Output the (X, Y) coordinate of the center of the cell containing the given text.  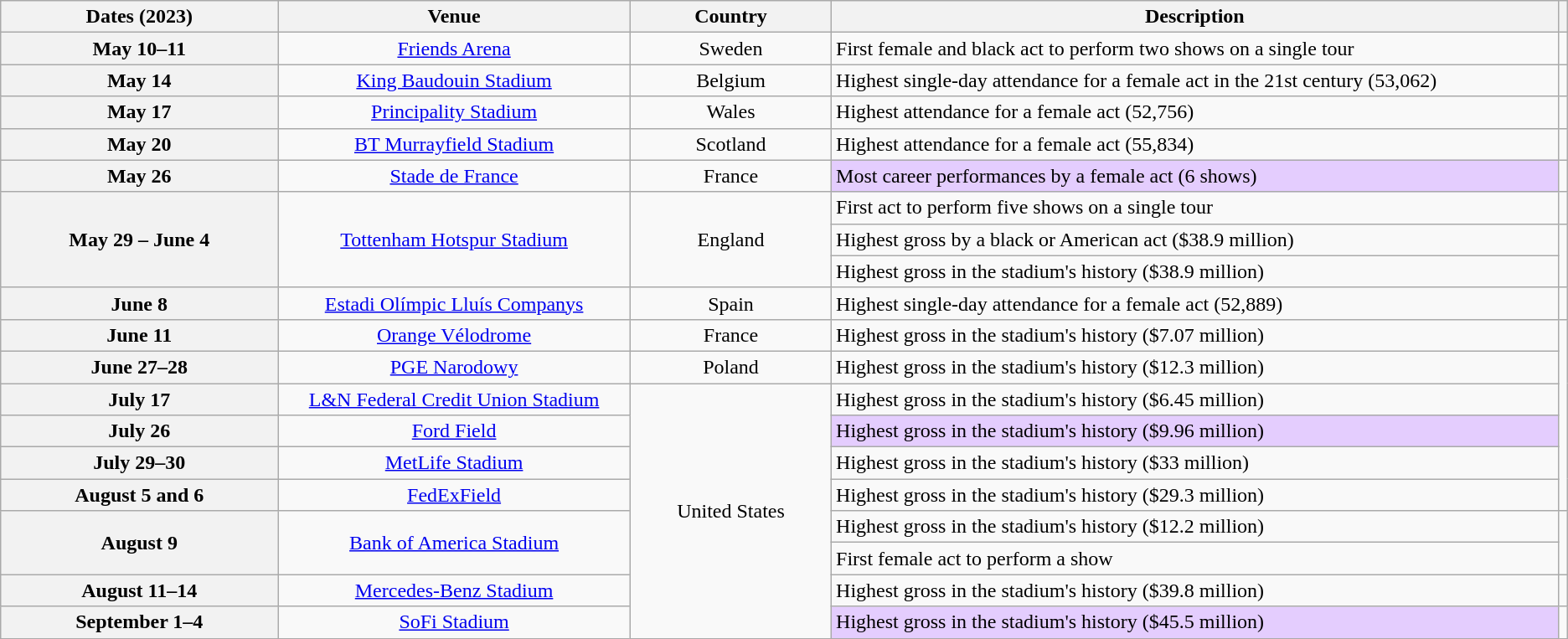
Dates (2023) (139, 17)
King Baudouin Stadium (454, 80)
England (730, 240)
Highest gross in the stadium's history ($39.8 million) (1195, 590)
Mercedes-Benz Stadium (454, 590)
July 26 (139, 431)
Highest attendance for a female act (55,834) (1195, 144)
Highest gross in the stadium's history ($29.3 million) (1195, 495)
PGE Narodowy (454, 367)
Venue (454, 17)
Estadi Olímpic Lluís Companys (454, 303)
FedExField (454, 495)
BT Murrayfield Stadium (454, 144)
September 1–4 (139, 622)
July 17 (139, 399)
SoFi Stadium (454, 622)
May 14 (139, 80)
Poland (730, 367)
Spain (730, 303)
First female act to perform a show (1195, 559)
Highest gross in the stadium's history ($12.3 million) (1195, 367)
May 10–11 (139, 49)
Highest gross in the stadium's history ($7.07 million) (1195, 335)
June 27–28 (139, 367)
Sweden (730, 49)
Highest gross in the stadium's history ($12.2 million) (1195, 527)
Highest gross in the stadium's history ($9.96 million) (1195, 431)
Highest single-day attendance for a female act in the 21st century (53,062) (1195, 80)
August 9 (139, 543)
Ford Field (454, 431)
Country (730, 17)
Wales (730, 112)
Highest gross in the stadium's history ($33 million) (1195, 463)
May 29 – June 4 (139, 240)
Most career performances by a female act (6 shows) (1195, 176)
June 8 (139, 303)
Stade de France (454, 176)
August 5 and 6 (139, 495)
Tottenham Hotspur Stadium (454, 240)
L&N Federal Credit Union Stadium (454, 399)
June 11 (139, 335)
Description (1195, 17)
August 11–14 (139, 590)
First act to perform five shows on a single tour (1195, 208)
Friends Arena (454, 49)
Highest gross in the stadium's history ($38.9 million) (1195, 271)
Orange Vélodrome (454, 335)
Principality Stadium (454, 112)
Bank of America Stadium (454, 543)
Belgium (730, 80)
Highest gross in the stadium's history ($6.45 million) (1195, 399)
May 20 (139, 144)
MetLife Stadium (454, 463)
May 26 (139, 176)
First female and black act to perform two shows on a single tour (1195, 49)
Highest gross by a black or American act ($38.9 million) (1195, 240)
Highest gross in the stadium's history ($45.5 million) (1195, 622)
May 17 (139, 112)
July 29–30 (139, 463)
Highest attendance for a female act (52,756) (1195, 112)
United States (730, 511)
Highest single-day attendance for a female act (52,889) (1195, 303)
Scotland (730, 144)
